Return [x, y] of the center of cell containing provided text 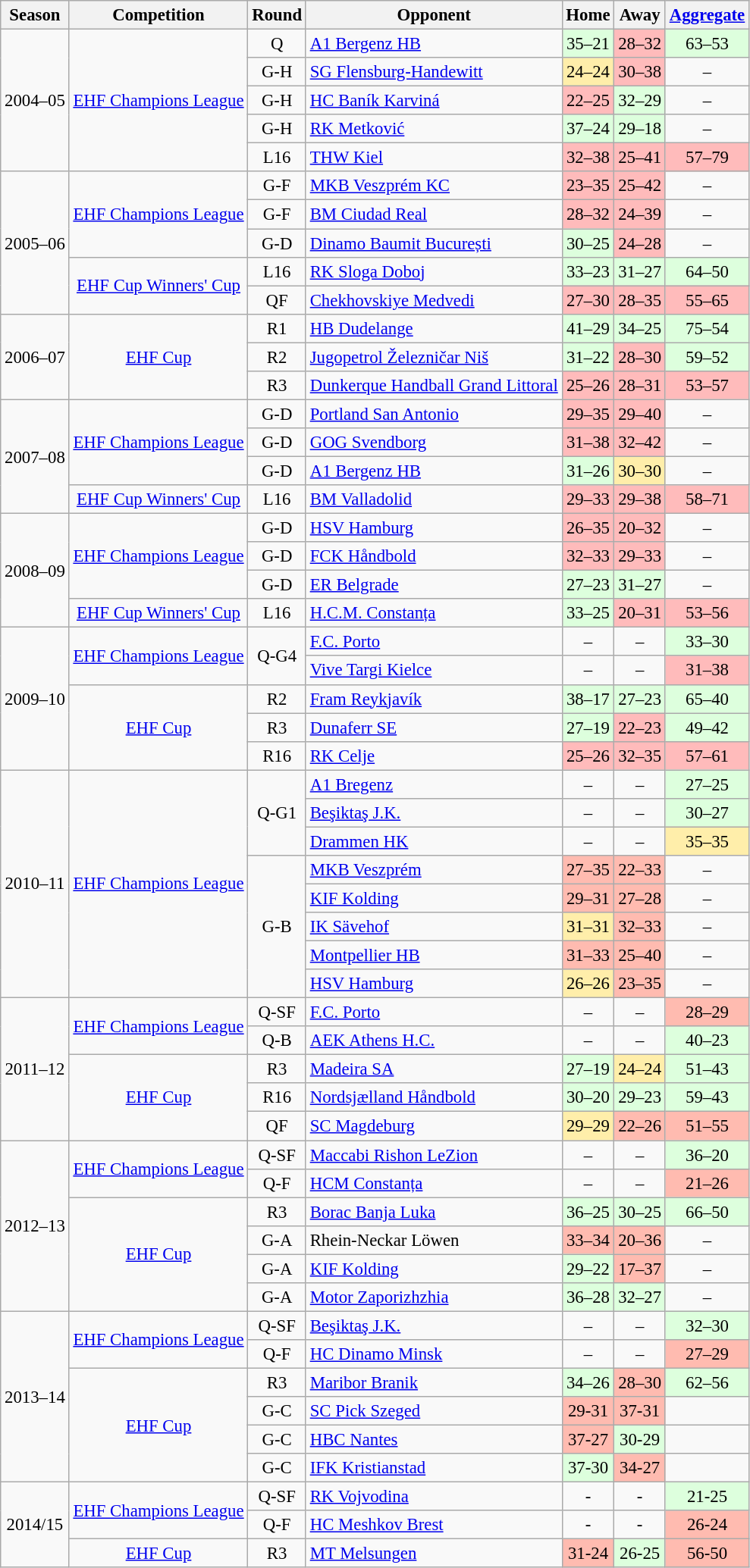
Motor Zaporizhzhia [434, 1297]
40–23 [707, 1041]
2012–13 [35, 1226]
Aggregate [707, 15]
27–29 [707, 1354]
27–25 [707, 784]
ER Belgrade [434, 585]
26–26 [588, 984]
36–28 [588, 1297]
32–29 [640, 101]
64–50 [707, 271]
35–35 [707, 841]
36–20 [707, 1155]
G-B [277, 927]
51–43 [707, 1069]
THW Kiel [434, 158]
2004–05 [35, 101]
Q-G4 [277, 656]
29–22 [588, 1269]
59–43 [707, 1098]
Competition [158, 15]
Dunaferr SE [434, 728]
GOG Svendborg [434, 443]
SC Pick Szeged [434, 1411]
Borac Banja Luka [434, 1212]
56-50 [707, 1554]
20–36 [640, 1240]
Round [277, 15]
2005–06 [35, 243]
57–61 [707, 756]
25–41 [640, 158]
A1 Bregenz [434, 784]
37-31 [640, 1411]
30–20 [588, 1098]
21–26 [707, 1183]
31–22 [588, 357]
2007–08 [35, 456]
Opponent [434, 15]
24–39 [640, 214]
Away [640, 15]
22–33 [640, 870]
63–53 [707, 44]
66–50 [707, 1212]
RK Vojvodina [434, 1497]
36–25 [588, 1212]
Home [588, 15]
37-27 [588, 1440]
MKB Veszprém KC [434, 186]
29–18 [640, 129]
33–34 [588, 1240]
2011–12 [35, 1069]
27–30 [588, 300]
30–38 [640, 72]
51–55 [707, 1126]
Chekhovskiye Medvedi [434, 300]
31-24 [588, 1554]
29–29 [588, 1126]
HC Dinamo Minsk [434, 1354]
BM Valladolid [434, 499]
53–56 [707, 613]
IK Sävehof [434, 927]
HC Meshkov Brest [434, 1525]
59–52 [707, 357]
AEK Athens H.C. [434, 1041]
32–35 [640, 756]
Fram Reykjavík [434, 699]
37-30 [588, 1468]
2013–14 [35, 1397]
2008–09 [35, 571]
35–21 [588, 44]
2009–10 [35, 699]
HB Dudelange [434, 328]
34–26 [588, 1382]
28–31 [640, 386]
31–33 [588, 956]
Q [277, 44]
33–30 [707, 642]
Dunkerque Handball Grand Littoral [434, 386]
H.C.M. Constanța [434, 613]
29–38 [640, 499]
Vive Targi Kielce [434, 671]
29-31 [588, 1411]
20–31 [640, 613]
27–35 [588, 870]
34–25 [640, 328]
MKB Veszprém [434, 870]
30–30 [640, 471]
RK Metković [434, 129]
75–54 [707, 328]
R1 [277, 328]
2010–11 [35, 884]
28–29 [707, 1012]
31–31 [588, 927]
29–40 [640, 414]
Madeira SA [434, 1069]
62–56 [707, 1382]
IFK Kristianstad [434, 1468]
33–23 [588, 271]
RK Sloga Doboj [434, 271]
Rhein-Neckar Löwen [434, 1240]
57–79 [707, 158]
2006–07 [35, 356]
Nordsjælland Håndbold [434, 1098]
Maccabi Rishon LeZion [434, 1155]
32–27 [640, 1297]
20–32 [640, 528]
25–42 [640, 186]
BM Ciudad Real [434, 214]
HC Baník Karviná [434, 101]
32–42 [640, 443]
29–23 [640, 1098]
34-27 [640, 1468]
21-25 [707, 1497]
28–35 [640, 300]
29–31 [588, 898]
RK Celje [434, 756]
Q-B [277, 1041]
Dinamo Baumit București [434, 243]
Portland San Antonio [434, 414]
Season [35, 15]
17–37 [640, 1269]
SG Flensburg-Handewitt [434, 72]
65–40 [707, 699]
Jugopetrol Železničar Niš [434, 357]
38–17 [588, 699]
49–42 [707, 728]
37–24 [588, 129]
30-29 [640, 1440]
24–28 [640, 243]
26-24 [707, 1525]
2014/15 [35, 1525]
HCM Constanța [434, 1183]
41–29 [588, 328]
MT Melsungen [434, 1554]
30–27 [707, 813]
33–25 [588, 613]
26–35 [588, 528]
22–23 [640, 728]
FCK Håndbold [434, 556]
Q-G1 [277, 812]
25–40 [640, 956]
22–25 [588, 101]
32–30 [707, 1325]
53–57 [707, 386]
HBC Nantes [434, 1440]
31–26 [588, 471]
29–35 [588, 414]
Maribor Branik [434, 1382]
32–38 [588, 158]
Drammen HK [434, 841]
55–65 [707, 300]
SC Magdeburg [434, 1126]
26-25 [640, 1554]
27–28 [640, 898]
22–26 [640, 1126]
Montpellier HB [434, 956]
58–71 [707, 499]
